Return [x, y] of the center of cell containing provided text 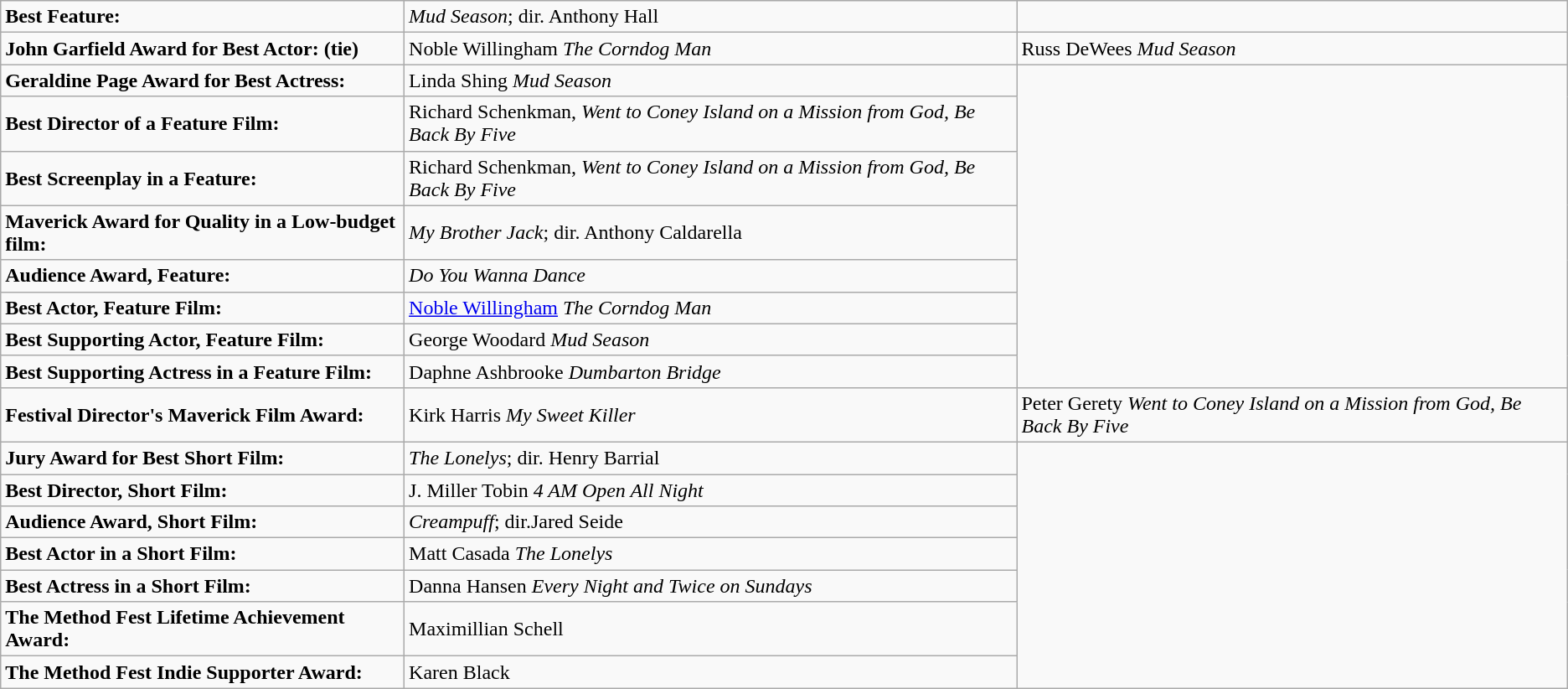
The Method Fest Indie Supporter Award: [203, 672]
Maverick Award for Quality in a Low-budget film: [203, 233]
Best Screenplay in a Feature: [203, 178]
Linda Shing Mud Season [710, 80]
Daphne Ashbrooke Dumbarton Bridge [710, 371]
Peter Gerety Went to Coney Island on a Mission from God, Be Back By Five [1292, 414]
Best Director, Short Film: [203, 490]
Best Supporting Actress in a Feature Film: [203, 371]
Maximillian Schell [710, 629]
Mud Season; dir. Anthony Hall [710, 17]
The Method Fest Lifetime Achievement Award: [203, 629]
Best Feature: [203, 17]
Kirk Harris My Sweet Killer [710, 414]
Best Actress in a Short Film: [203, 586]
Geraldine Page Award for Best Actress: [203, 80]
Festival Director's Maverick Film Award: [203, 414]
Audience Award, Feature: [203, 276]
Jury Award for Best Short Film: [203, 458]
Best Actor, Feature Film: [203, 308]
John Garfield Award for Best Actor: (tie) [203, 49]
My Brother Jack; dir. Anthony Caldarella [710, 233]
Best Director of a Feature Film: [203, 124]
J. Miller Tobin 4 AM Open All Night [710, 490]
Matt Casada The Lonelys [710, 554]
Creampuff; dir.Jared Seide [710, 522]
George Woodard Mud Season [710, 339]
Audience Award, Short Film: [203, 522]
Karen Black [710, 672]
Russ DeWees Mud Season [1292, 49]
Best Actor in a Short Film: [203, 554]
Danna Hansen Every Night and Twice on Sundays [710, 586]
Do You Wanna Dance [710, 276]
Best Supporting Actor, Feature Film: [203, 339]
The Lonelys; dir. Henry Barrial [710, 458]
